Return the [x, y] coordinate for the center point of the cell that contains the specified text.  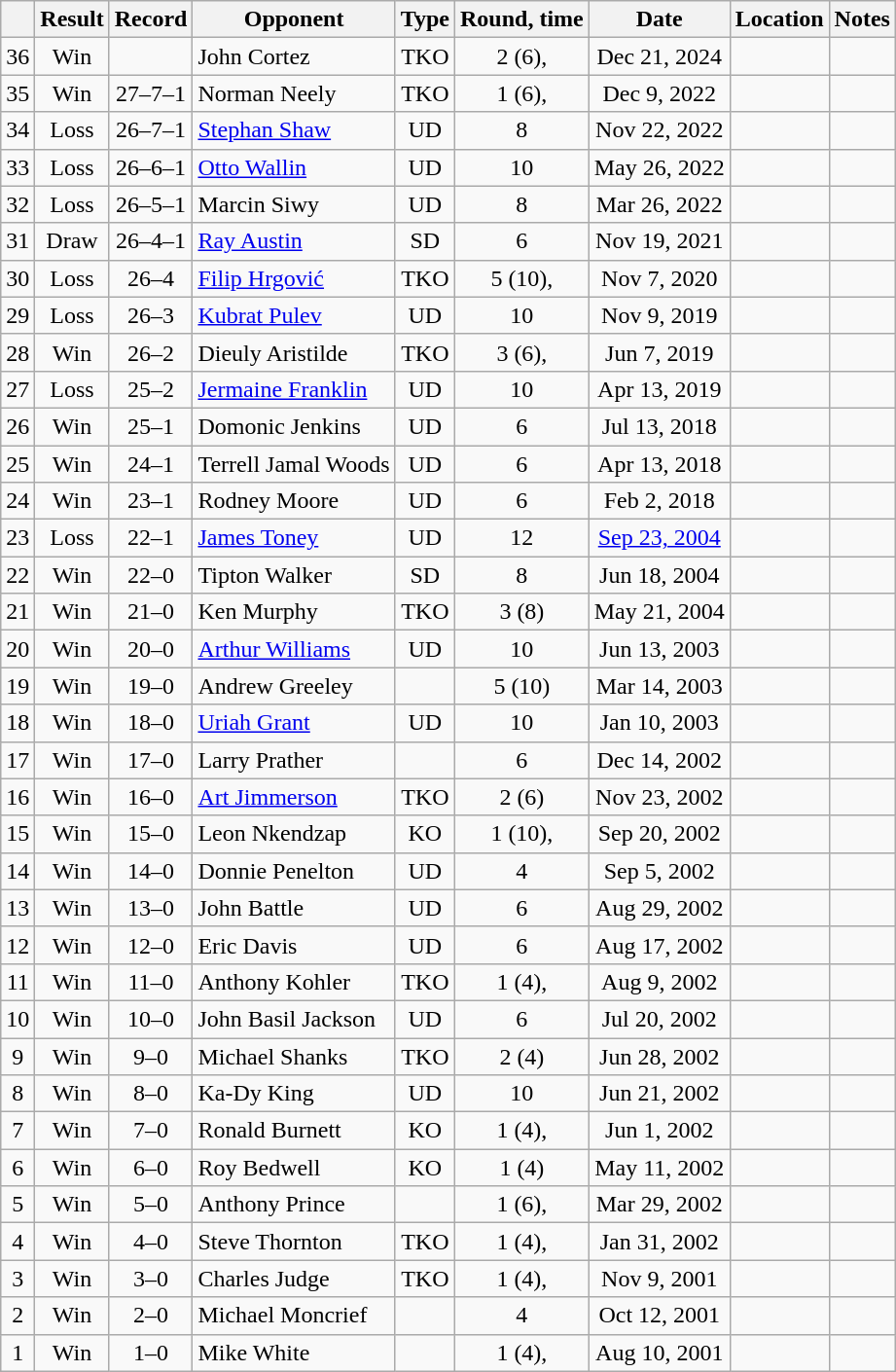
Sep 23, 2004 [660, 538]
5–0 [151, 1205]
John Battle [294, 908]
Otto Wallin [294, 167]
Ka-Dy King [294, 1094]
13 [18, 908]
17–0 [151, 760]
27–7–1 [151, 93]
24–1 [151, 464]
Nov 22, 2022 [660, 130]
Jermaine Franklin [294, 389]
Anthony Prince [294, 1205]
15 [18, 834]
Eric Davis [294, 945]
2 (6) [522, 797]
Draw [72, 241]
7 [18, 1131]
20–0 [151, 649]
Opponent [294, 19]
Marcin Siwy [294, 204]
34 [18, 130]
Filip Hrgović [294, 278]
Aug 29, 2002 [660, 908]
17 [18, 760]
Ken Murphy [294, 612]
19–0 [151, 686]
24 [18, 501]
Type [424, 19]
1 (4) [522, 1168]
Nov 9, 2019 [660, 315]
26–4–1 [151, 241]
Apr 13, 2018 [660, 464]
Result [72, 19]
3 (8) [522, 612]
Oct 12, 2001 [660, 1316]
26–3 [151, 315]
12–0 [151, 945]
21 [18, 612]
Uriah Grant [294, 723]
Donnie Penelton [294, 871]
Aug 9, 2002 [660, 982]
7–0 [151, 1131]
Kubrat Pulev [294, 315]
Dec 14, 2002 [660, 760]
Mar 26, 2022 [660, 204]
26–5–1 [151, 204]
Sep 20, 2002 [660, 834]
Aug 17, 2002 [660, 945]
Jun 1, 2002 [660, 1131]
30 [18, 278]
22 [18, 575]
3 [18, 1279]
Roy Bedwell [294, 1168]
May 26, 2022 [660, 167]
Andrew Greeley [294, 686]
11 [18, 982]
32 [18, 204]
May 11, 2002 [660, 1168]
Tipton Walker [294, 575]
14–0 [151, 871]
11–0 [151, 982]
22–0 [151, 575]
Mar 14, 2003 [660, 686]
19 [18, 686]
Dec 9, 2022 [660, 93]
Date [660, 19]
10–0 [151, 1019]
2 [18, 1316]
26 [18, 426]
Nov 19, 2021 [660, 241]
Jun 21, 2002 [660, 1094]
16 [18, 797]
John Basil Jackson [294, 1019]
Notes [862, 19]
Ronald Burnett [294, 1131]
14 [18, 871]
Arthur Williams [294, 649]
5 (10) [522, 686]
26–7–1 [151, 130]
Sep 5, 2002 [660, 871]
2 (4) [522, 1056]
Nov 23, 2002 [660, 797]
Michael Moncrief [294, 1316]
Apr 13, 2019 [660, 389]
Feb 2, 2018 [660, 501]
Mar 29, 2002 [660, 1205]
31 [18, 241]
Terrell Jamal Woods [294, 464]
13–0 [151, 908]
6–0 [151, 1168]
Ray Austin [294, 241]
3 (6), [522, 352]
May 21, 2004 [660, 612]
Domonic Jenkins [294, 426]
2 (6), [522, 56]
36 [18, 56]
Jan 31, 2002 [660, 1242]
26–4 [151, 278]
4–0 [151, 1242]
18 [18, 723]
9 [18, 1056]
James Toney [294, 538]
9–0 [151, 1056]
Jun 28, 2002 [660, 1056]
33 [18, 167]
Record [151, 19]
Round, time [522, 19]
26–2 [151, 352]
2–0 [151, 1316]
Dieuly Aristilde [294, 352]
Norman Neely [294, 93]
23 [18, 538]
1 (10), [522, 834]
3–0 [151, 1279]
27 [18, 389]
Charles Judge [294, 1279]
Dec 21, 2024 [660, 56]
Jun 7, 2019 [660, 352]
28 [18, 352]
22–1 [151, 538]
29 [18, 315]
Larry Prather [294, 760]
Mike White [294, 1353]
21–0 [151, 612]
Rodney Moore [294, 501]
Jul 20, 2002 [660, 1019]
25 [18, 464]
18–0 [151, 723]
Location [779, 19]
1 [18, 1353]
Art Jimmerson [294, 797]
Leon Nkendzap [294, 834]
8–0 [151, 1094]
Stephan Shaw [294, 130]
23–1 [151, 501]
Nov 9, 2001 [660, 1279]
Jul 13, 2018 [660, 426]
Aug 10, 2001 [660, 1353]
15–0 [151, 834]
5 [18, 1205]
25–2 [151, 389]
Jan 10, 2003 [660, 723]
Jun 13, 2003 [660, 649]
5 (10), [522, 278]
35 [18, 93]
Steve Thornton [294, 1242]
16–0 [151, 797]
1–0 [151, 1353]
20 [18, 649]
26–6–1 [151, 167]
Nov 7, 2020 [660, 278]
Anthony Kohler [294, 982]
Michael Shanks [294, 1056]
John Cortez [294, 56]
Jun 18, 2004 [660, 575]
25–1 [151, 426]
